Detect which cell encompasses the target text, then output its [X, Y] center coordinate. 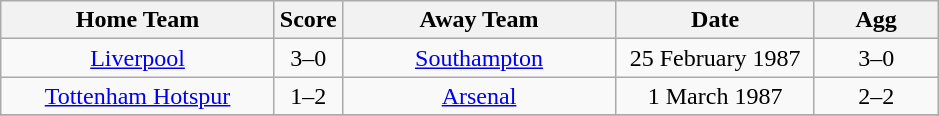
Date [716, 20]
Score [308, 20]
2–2 [876, 96]
Arsenal [479, 96]
Home Team [138, 20]
Tottenham Hotspur [138, 96]
Liverpool [138, 58]
Southampton [479, 58]
Agg [876, 20]
Away Team [479, 20]
1 March 1987 [716, 96]
25 February 1987 [716, 58]
1–2 [308, 96]
